Search for the cell housing the specified text and yield its (x, y) center coordinate. 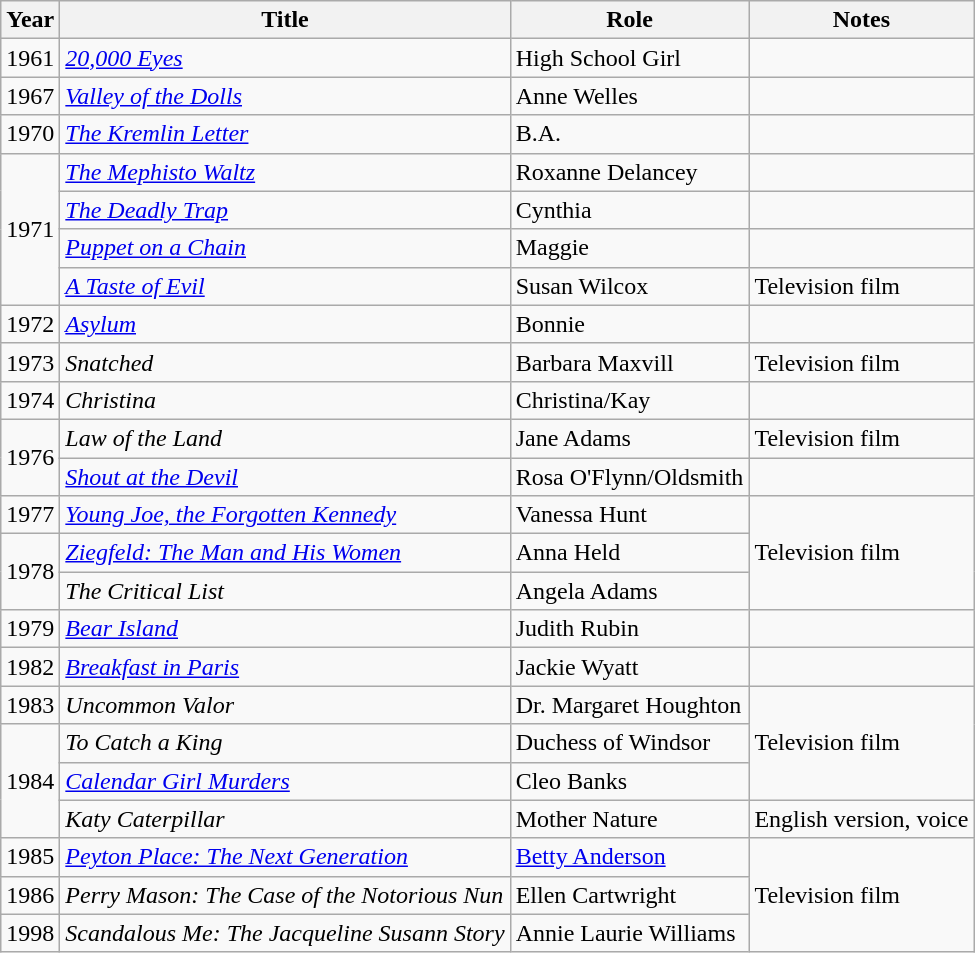
Role (630, 20)
Judith Rubin (630, 629)
Mother Nature (630, 819)
1983 (30, 705)
Notes (862, 20)
Law of the Land (285, 438)
1961 (30, 58)
20,000 Eyes (285, 58)
Bonnie (630, 324)
1979 (30, 629)
Susan Wilcox (630, 286)
Duchess of Windsor (630, 743)
Dr. Margaret Houghton (630, 705)
Roxanne Delancey (630, 172)
English version, voice (862, 819)
Year (30, 20)
Jane Adams (630, 438)
1998 (30, 933)
Title (285, 20)
Scandalous Me: The Jacqueline Susann Story (285, 933)
Angela Adams (630, 591)
1986 (30, 895)
Calendar Girl Murders (285, 781)
Puppet on a Chain (285, 248)
Anne Welles (630, 96)
Christina (285, 400)
1978 (30, 572)
Asylum (285, 324)
1970 (30, 134)
A Taste of Evil (285, 286)
1977 (30, 515)
Ziegfeld: The Man and His Women (285, 553)
Ellen Cartwright (630, 895)
The Critical List (285, 591)
Rosa O'Flynn/Oldsmith (630, 477)
1974 (30, 400)
The Mephisto Waltz (285, 172)
High School Girl (630, 58)
Annie Laurie Williams (630, 933)
Bear Island (285, 629)
Cleo Banks (630, 781)
Vanessa Hunt (630, 515)
Maggie (630, 248)
1972 (30, 324)
Peyton Place: The Next Generation (285, 857)
Jackie Wyatt (630, 667)
Perry Mason: The Case of the Notorious Nun (285, 895)
1967 (30, 96)
Barbara Maxvill (630, 362)
B.A. (630, 134)
1984 (30, 781)
Katy Caterpillar (285, 819)
The Kremlin Letter (285, 134)
Snatched (285, 362)
Betty Anderson (630, 857)
1985 (30, 857)
1971 (30, 229)
The Deadly Trap (285, 210)
Cynthia (630, 210)
Anna Held (630, 553)
Breakfast in Paris (285, 667)
Valley of the Dolls (285, 96)
Shout at the Devil (285, 477)
Young Joe, the Forgotten Kennedy (285, 515)
Christina/Kay (630, 400)
To Catch a King (285, 743)
1973 (30, 362)
Uncommon Valor (285, 705)
1982 (30, 667)
1976 (30, 457)
